Locate the cell with the specified text and output its [X, Y] center coordinate. 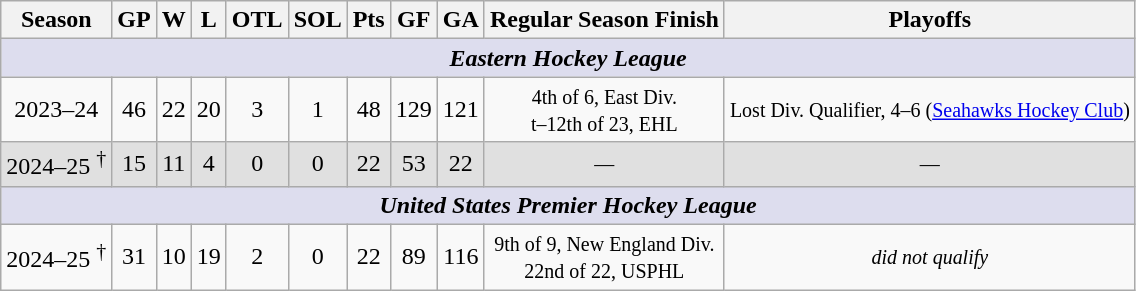
United States Premier Hockey League [568, 205]
L [208, 20]
1 [318, 110]
11 [174, 164]
GP [134, 20]
53 [414, 164]
31 [134, 258]
3 [257, 110]
GF [414, 20]
SOL [318, 20]
Eastern Hockey League [568, 58]
116 [460, 258]
48 [368, 110]
Season [56, 20]
Regular Season Finish [604, 20]
Pts [368, 20]
89 [414, 258]
2 [257, 258]
19 [208, 258]
4th of 6, East Div.t–12th of 23, EHL [604, 110]
9th of 9, New England Div.22nd of 22, USPHL [604, 258]
Lost Div. Qualifier, 4–6 (Seahawks Hockey Club) [930, 110]
121 [460, 110]
did not qualify [930, 258]
W [174, 20]
OTL [257, 20]
129 [414, 110]
4 [208, 164]
10 [174, 258]
Playoffs [930, 20]
2023–24 [56, 110]
15 [134, 164]
46 [134, 110]
GA [460, 20]
20 [208, 110]
